Output the (x, y) coordinate of the center of the cell containing the given text.  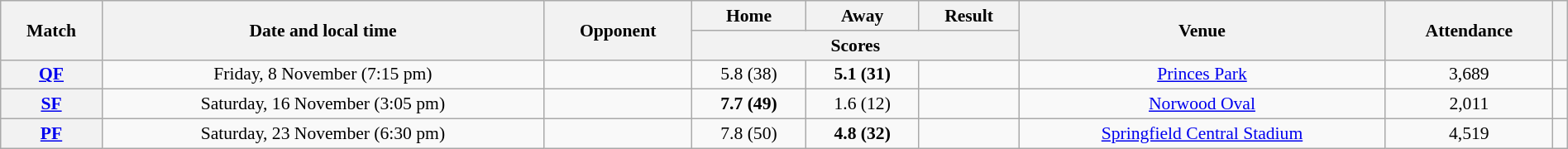
3,689 (1469, 74)
4,519 (1469, 134)
Home (749, 16)
7.8 (50) (749, 134)
Saturday, 23 November (6:30 pm) (323, 134)
PF (51, 134)
Opponent (619, 30)
QF (51, 74)
Date and local time (323, 30)
Result (968, 16)
Saturday, 16 November (3:05 pm) (323, 104)
1.6 (12) (862, 104)
Away (862, 16)
Princes Park (1202, 74)
Venue (1202, 30)
4.8 (32) (862, 134)
5.1 (31) (862, 74)
Norwood Oval (1202, 104)
7.7 (49) (749, 104)
Springfield Central Stadium (1202, 134)
Scores (855, 46)
Match (51, 30)
Attendance (1469, 30)
2,011 (1469, 104)
SF (51, 104)
Friday, 8 November (7:15 pm) (323, 74)
5.8 (38) (749, 74)
